Find where the given text appears and provide that cell's center as (x, y) coordinate. 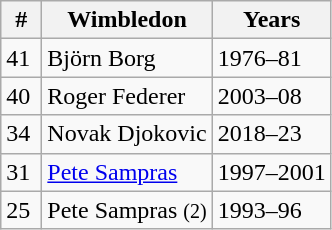
25 (22, 210)
1997–2001 (272, 172)
1976–81 (272, 58)
# (22, 20)
40 (22, 96)
Wimbledon (127, 20)
Pete Sampras (127, 172)
Years (272, 20)
34 (22, 134)
Pete Sampras (2) (127, 210)
Novak Djokovic (127, 134)
1993–96 (272, 210)
31 (22, 172)
2003–08 (272, 96)
Roger Federer (127, 96)
Björn Borg (127, 58)
2018–23 (272, 134)
41 (22, 58)
